Determine the (X, Y) coordinate at the center of the cell enclosing the given text.  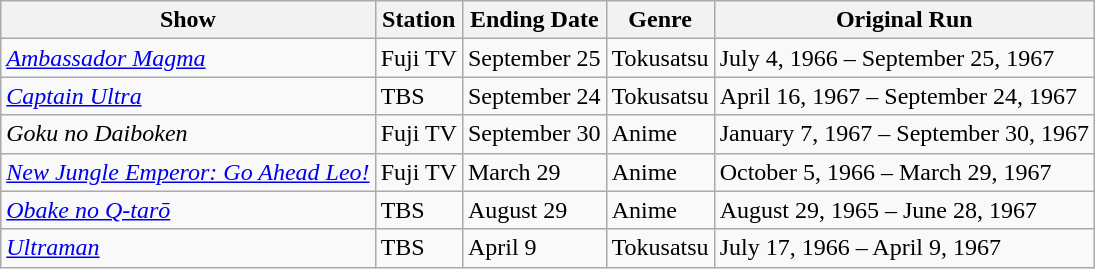
Ultraman (188, 248)
Original Run (904, 20)
January 7, 1967 – September 30, 1967 (904, 134)
Obake no Q-tarō (188, 210)
Captain Ultra (188, 96)
September 24 (534, 96)
Ambassador Magma (188, 58)
September 30 (534, 134)
Goku no Daiboken (188, 134)
Show (188, 20)
April 16, 1967 – September 24, 1967 (904, 96)
July 4, 1966 – September 25, 1967 (904, 58)
March 29 (534, 172)
October 5, 1966 – March 29, 1967 (904, 172)
Ending Date (534, 20)
Genre (660, 20)
September 25 (534, 58)
August 29 (534, 210)
New Jungle Emperor: Go Ahead Leo! (188, 172)
August 29, 1965 – June 28, 1967 (904, 210)
April 9 (534, 248)
Station (418, 20)
July 17, 1966 – April 9, 1967 (904, 248)
